Return [X, Y] of the center of cell containing provided text 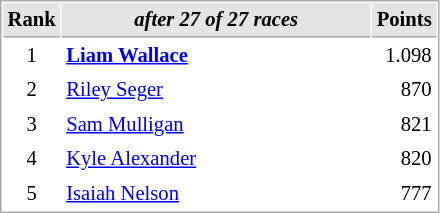
870 [404, 90]
5 [32, 194]
1.098 [404, 56]
Isaiah Nelson [216, 194]
1 [32, 56]
Kyle Alexander [216, 158]
Riley Seger [216, 90]
Liam Wallace [216, 56]
after 27 of 27 races [216, 20]
Rank [32, 20]
777 [404, 194]
4 [32, 158]
2 [32, 90]
3 [32, 124]
820 [404, 158]
821 [404, 124]
Sam Mulligan [216, 124]
Points [404, 20]
